Locate the cell with the specified text and output its (X, Y) center coordinate. 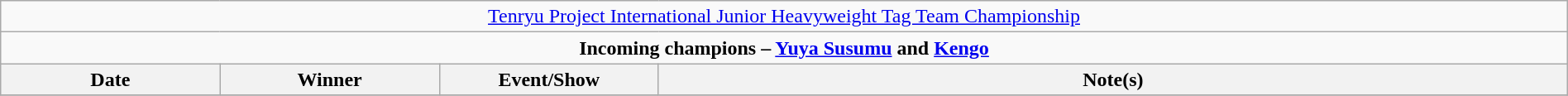
Incoming champions – Yuya Susumu and Kengo (784, 48)
Date (111, 79)
Note(s) (1113, 79)
Event/Show (549, 79)
Tenryu Project International Junior Heavyweight Tag Team Championship (784, 17)
Winner (329, 79)
